Extract the (X, Y) coordinate from the center of the cell holding the provided text.  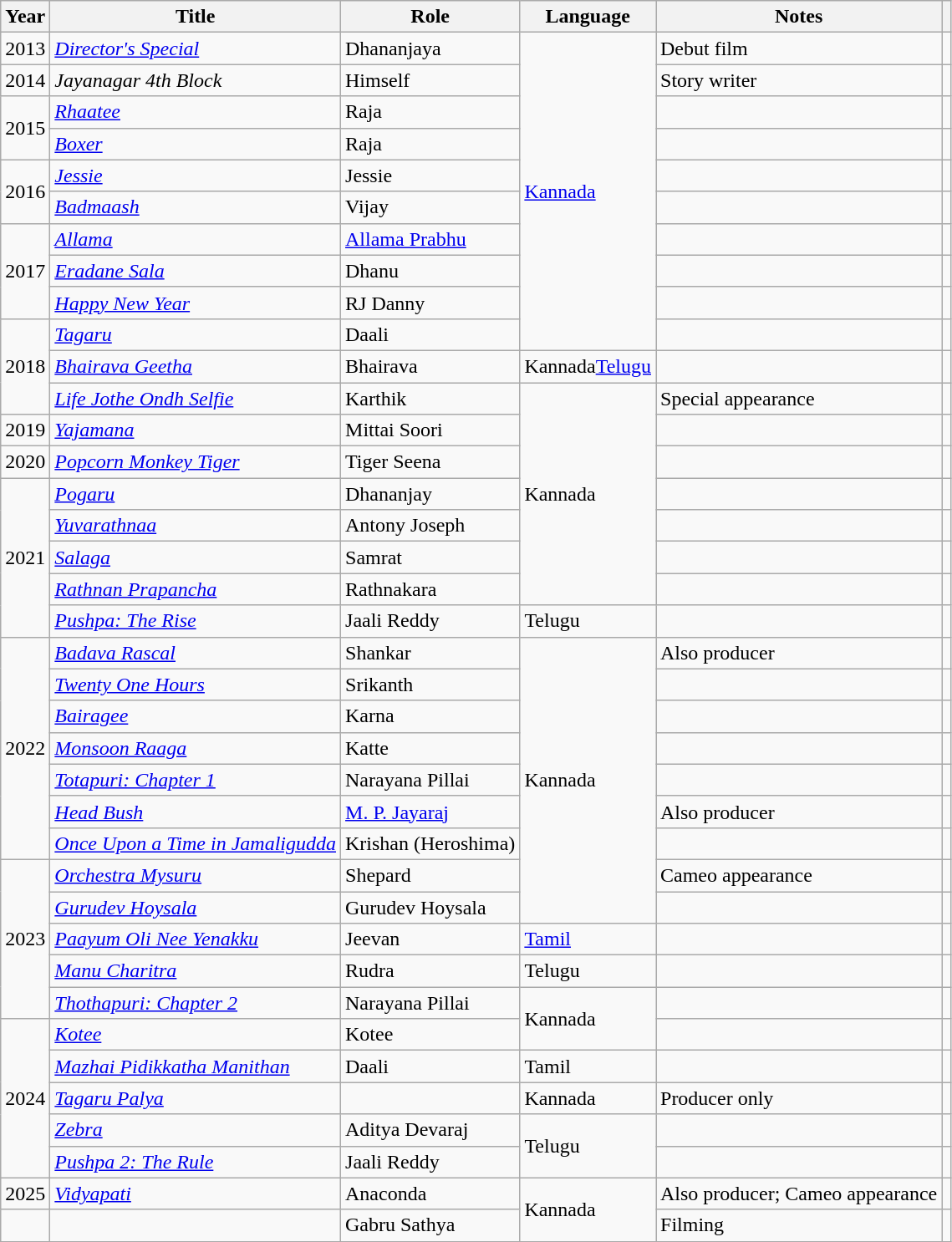
Once Upon a Time in Jamaligudda (196, 843)
Pushpa: The Rise (196, 621)
Tagaru (196, 334)
Notes (798, 17)
Tiger Seena (430, 462)
Badmaash (196, 207)
Head Bush (196, 812)
2013 (25, 48)
Language (588, 17)
Srikanth (430, 685)
Gabru Sathya (430, 1225)
Story writer (798, 80)
Rhaatee (196, 112)
Himself (430, 80)
Monsoon Raaga (196, 748)
Eradane Sala (196, 271)
RJ Danny (430, 303)
Orchestra Mysuru (196, 875)
2016 (25, 191)
Karthik (430, 399)
Anaconda (430, 1194)
Rudra (430, 971)
Title (196, 17)
Allama (196, 239)
Cameo appearance (798, 875)
Mittai Soori (430, 430)
Pushpa 2: The Rule (196, 1162)
2014 (25, 80)
2018 (25, 366)
Yuvarathnaa (196, 526)
Totapuri: Chapter 1 (196, 780)
Happy New Year (196, 303)
Allama Prabhu (430, 239)
Role (430, 17)
Rathnan Prapancha (196, 589)
Dhananjaya (430, 48)
Manu Charitra (196, 971)
Vidyapati (196, 1194)
2024 (25, 1098)
Dhanu (430, 271)
Popcorn Monkey Tiger (196, 462)
Pogaru (196, 494)
Samrat (430, 557)
Yajamana (196, 430)
Rathnakara (430, 589)
Director's Special (196, 48)
Life Jothe Ondh Selfie (196, 399)
Antony Joseph (430, 526)
Jeevan (430, 939)
Year (25, 17)
2019 (25, 430)
2025 (25, 1194)
Katte (430, 748)
Debut film (798, 48)
Shepard (430, 875)
M. P. Jayaraj (430, 812)
Bairagee (196, 716)
2021 (25, 557)
Badava Rascal (196, 653)
Thothapuri: Chapter 2 (196, 1003)
2020 (25, 462)
2015 (25, 128)
Also producer; Cameo appearance (798, 1194)
Tagaru Palya (196, 1098)
Shankar (430, 653)
Mazhai Pidikkatha Manithan (196, 1066)
KannadaTelugu (588, 366)
Dhananjay (430, 494)
Salaga (196, 557)
2022 (25, 748)
Zebra (196, 1130)
Twenty One Hours (196, 685)
Boxer (196, 144)
Producer only (798, 1098)
Karna (430, 716)
2017 (25, 271)
Bhairava (430, 366)
Filming (798, 1225)
Aditya Devaraj (430, 1130)
Bhairava Geetha (196, 366)
Vijay (430, 207)
2023 (25, 939)
Paayum Oli Nee Yenakku (196, 939)
Krishan (Heroshima) (430, 843)
Special appearance (798, 399)
Jayanagar 4th Block (196, 80)
